Provide the (x, y) coordinate of the cell's center where the given text is located.  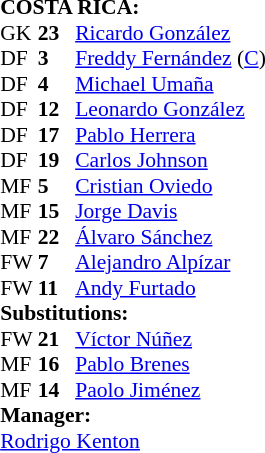
3 (57, 59)
GK (19, 33)
21 (57, 339)
14 (57, 390)
17 (57, 135)
22 (57, 237)
16 (57, 365)
12 (57, 109)
23 (57, 33)
15 (57, 211)
19 (57, 161)
7 (57, 263)
11 (57, 288)
5 (57, 186)
4 (57, 84)
